Pinpoint the cell where the given text exists, returning its [x, y] midpoint coordinate. 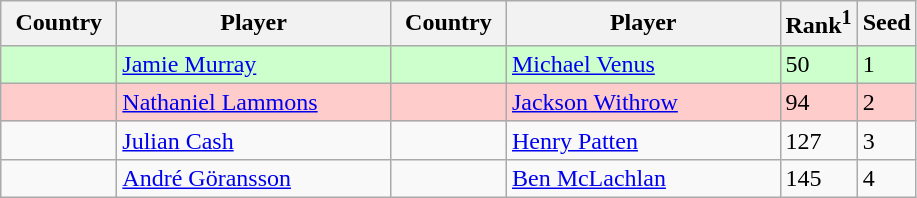
Henry Patten [643, 140]
145 [818, 178]
Seed [886, 24]
127 [818, 140]
94 [818, 102]
2 [886, 102]
50 [818, 64]
Ben McLachlan [643, 178]
Michael Venus [643, 64]
1 [886, 64]
Jamie Murray [254, 64]
Nathaniel Lammons [254, 102]
Rank1 [818, 24]
Jackson Withrow [643, 102]
4 [886, 178]
Julian Cash [254, 140]
André Göransson [254, 178]
3 [886, 140]
